Capture the cell that displays the provided text and extract its (X, Y) central coordinate. 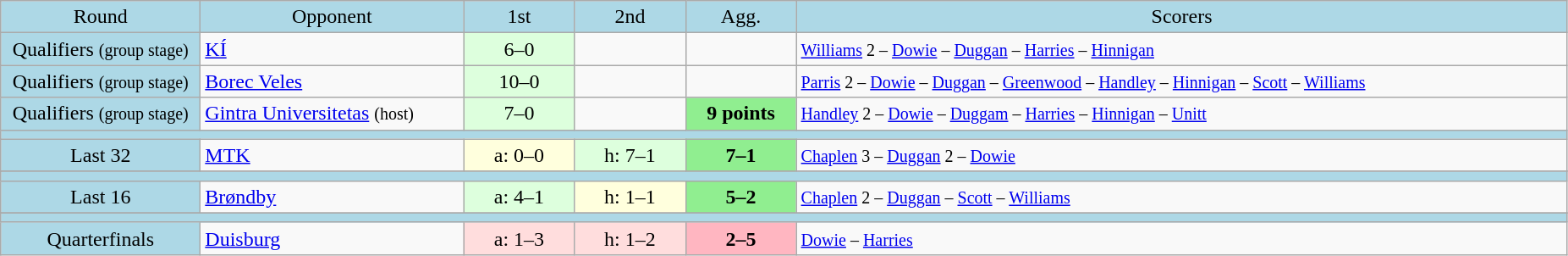
Williams 2 – Dowie – Duggan – Harries – Hinnigan (1181, 49)
1st (520, 17)
a: 0–0 (520, 155)
h: 7–1 (630, 155)
MTK (332, 155)
Round (101, 17)
Opponent (332, 17)
Handley 2 – Dowie – Duggam – Harries – Hinnigan – Unitt (1181, 114)
6–0 (520, 49)
a: 4–1 (520, 197)
Last 16 (101, 197)
Scorers (1181, 17)
Parris 2 – Dowie – Duggan – Greenwood – Handley – Hinnigan – Scott – Williams (1181, 81)
KÍ (332, 49)
Duisburg (332, 238)
9 points (741, 114)
Borec Veles (332, 81)
Gintra Universitetas (host) (332, 114)
Brøndby (332, 197)
2nd (630, 17)
Chaplen 2 – Duggan – Scott – Williams (1181, 197)
Last 32 (101, 155)
Quarterfinals (101, 238)
Agg. (741, 17)
5–2 (741, 197)
10–0 (520, 81)
7–1 (741, 155)
Chaplen 3 – Duggan 2 – Dowie (1181, 155)
a: 1–3 (520, 238)
h: 1–2 (630, 238)
Dowie – Harries (1181, 238)
2–5 (741, 238)
h: 1–1 (630, 197)
7–0 (520, 114)
